Locate the cell with the specified text and output its [X, Y] center coordinate. 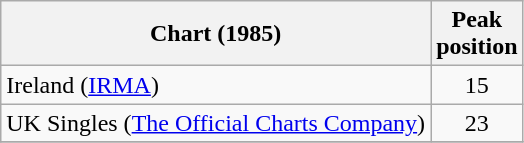
UK Singles (The Official Charts Company) [216, 123]
Chart (1985) [216, 34]
Peakposition [477, 34]
Ireland (IRMA) [216, 85]
23 [477, 123]
15 [477, 85]
